Provide the (X, Y) coordinate of the cell's center where the given text is located.  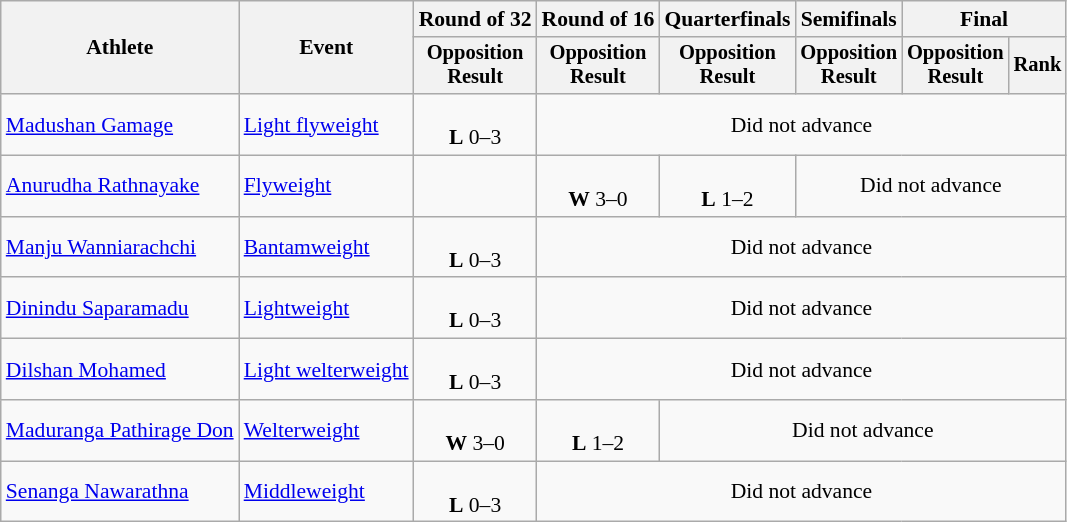
Bantamweight (326, 248)
Final (984, 19)
Round of 16 (598, 19)
Maduranga Pathirage Don (120, 430)
Event (326, 48)
Manju Wanniarachchi (120, 248)
Middleweight (326, 492)
Rank (1038, 66)
Round of 32 (476, 19)
Anurudha Rathnayake (120, 186)
Lightweight (326, 308)
Semifinals (848, 19)
Quarterfinals (727, 19)
Light welterweight (326, 370)
Senanga Nawarathna (120, 492)
Flyweight (326, 186)
Dinindu Saparamadu (120, 308)
Welterweight (326, 430)
Athlete (120, 48)
Madushan Gamage (120, 124)
Dilshan Mohamed (120, 370)
Light flyweight (326, 124)
